Scan for the cell matching the given text and deliver its (X, Y) coordinate at center. 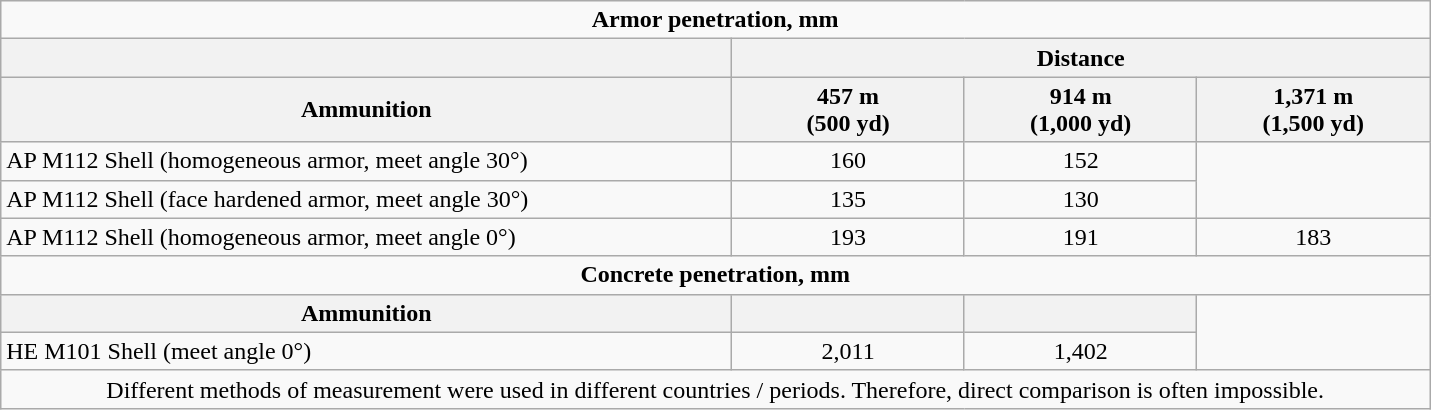
AP M112 Shell (face hardened armor, meet angle 30°) (366, 199)
2,011 (848, 351)
193 (848, 237)
914 m (1,000 yd) (1080, 110)
Different methods of measurement were used in different countries / periods. Therefore, direct comparison is often impossible. (716, 389)
1,371 m(1,500 yd) (1314, 110)
130 (1080, 199)
152 (1080, 161)
191 (1080, 237)
AP M112 Shell (homogeneous armor, meet angle 30°) (366, 161)
HE M101 Shell (meet angle 0°) (366, 351)
135 (848, 199)
457 m (500 yd) (848, 110)
Armor penetration, mm (716, 20)
Concrete penetration, mm (716, 275)
183 (1314, 237)
160 (848, 161)
Distance (1081, 58)
1,402 (1080, 351)
AP M112 Shell (homogeneous armor, meet angle 0°) (366, 237)
